Provide the (x, y) coordinate of the cell's center where the given text is located.  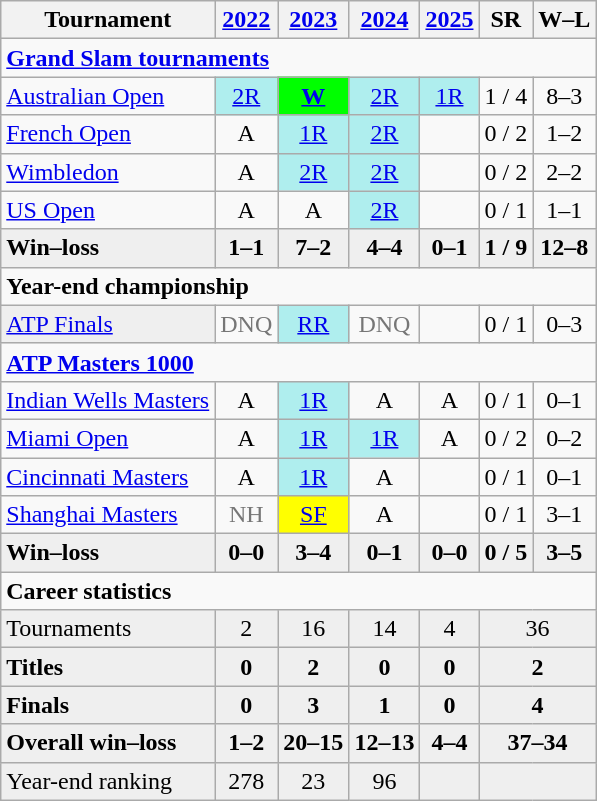
14 (384, 629)
US Open (108, 210)
3–5 (564, 553)
ATP Masters 1000 (298, 362)
NH (246, 515)
0–3 (564, 324)
36 (538, 629)
RR (314, 324)
3 (314, 705)
20–15 (314, 743)
Career statistics (298, 591)
Year-end championship (298, 286)
12–13 (384, 743)
2023 (314, 20)
Finals (108, 705)
W (314, 96)
3–4 (314, 553)
2024 (384, 20)
8–3 (564, 96)
7–2 (314, 248)
Wimbledon (108, 172)
16 (314, 629)
278 (246, 781)
French Open (108, 134)
Australian Open (108, 96)
1 (384, 705)
Shanghai Masters (108, 515)
96 (384, 781)
1 / 9 (506, 248)
Titles (108, 667)
1 / 4 (506, 96)
ATP Finals (108, 324)
W–L (564, 20)
2022 (246, 20)
2–2 (564, 172)
Tournaments (108, 629)
Grand Slam tournaments (298, 58)
Miami Open (108, 438)
Indian Wells Masters (108, 400)
3–1 (564, 515)
2025 (450, 20)
12–8 (564, 248)
SR (506, 20)
0 / 5 (506, 553)
23 (314, 781)
Tournament (108, 20)
Overall win–loss (108, 743)
Cincinnati Masters (108, 477)
SF (314, 515)
0–2 (564, 438)
Year-end ranking (108, 781)
37–34 (538, 743)
